Scan for the cell matching the given text and deliver its [x, y] coordinate at center. 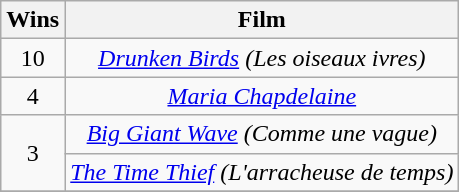
Drunken Birds (Les oiseaux ivres) [262, 58]
10 [33, 58]
Maria Chapdelaine [262, 96]
3 [33, 153]
The Time Thief (L'arracheuse de temps) [262, 172]
4 [33, 96]
Film [262, 20]
Big Giant Wave (Comme une vague) [262, 134]
Wins [33, 20]
